Extract the (X, Y) coordinate from the center of the cell holding the provided text.  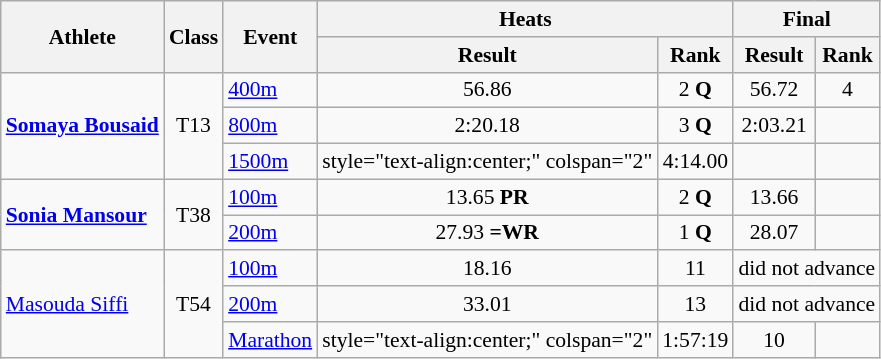
Sonia Mansour (82, 214)
4:14.00 (695, 162)
4 (848, 90)
T54 (194, 304)
T38 (194, 214)
10 (774, 340)
13 (695, 304)
Final (806, 19)
56.72 (774, 90)
Marathon (270, 340)
Event (270, 36)
27.93 =WR (487, 233)
1:57:19 (695, 340)
18.16 (487, 269)
3 Q (695, 126)
13.65 PR (487, 197)
Masouda Siffi (82, 304)
13.66 (774, 197)
2:20.18 (487, 126)
1 Q (695, 233)
2:03.21 (774, 126)
33.01 (487, 304)
56.86 (487, 90)
Heats (525, 19)
400m (270, 90)
11 (695, 269)
T13 (194, 126)
Class (194, 36)
800m (270, 126)
Somaya Bousaid (82, 126)
28.07 (774, 233)
Athlete (82, 36)
1500m (270, 162)
